For the text-containing cell, return its midpoint in (X, Y) coordinate format. 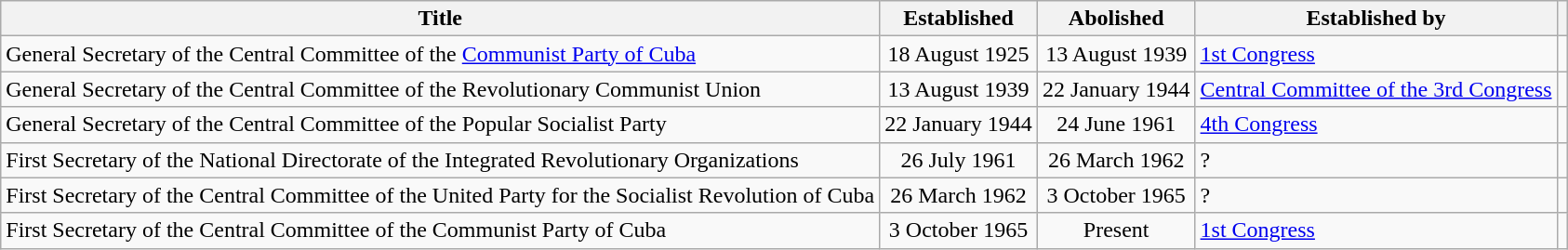
24 June 1961 (1116, 125)
4th Congress (1376, 125)
First Secretary of the Central Committee of the United Party for the Socialist Revolution of Cuba (441, 195)
General Secretary of the Central Committee of the Revolutionary Communist Union (441, 89)
Abolished (1116, 19)
Established by (1376, 19)
First Secretary of the National Directorate of the Integrated Revolutionary Organizations (441, 160)
First Secretary of the Central Committee of the Communist Party of Cuba (441, 230)
General Secretary of the Central Committee of the Popular Socialist Party (441, 125)
Established (959, 19)
Title (441, 19)
Central Committee of the 3rd Congress (1376, 89)
18 August 1925 (959, 54)
26 July 1961 (959, 160)
General Secretary of the Central Committee of the Communist Party of Cuba (441, 54)
Present (1116, 230)
